Return the [x, y] coordinate for the center point of the cell that contains the specified text.  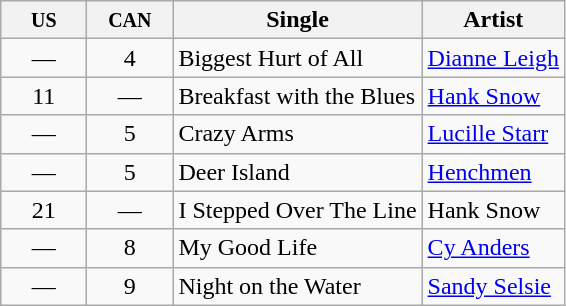
Biggest Hurt of All [298, 58]
4 [130, 58]
Henchmen [493, 172]
Lucille Starr [493, 134]
Breakfast with the Blues [298, 96]
My Good Life [298, 248]
Artist [493, 20]
21 [44, 210]
US [44, 20]
CAN [130, 20]
11 [44, 96]
Deer Island [298, 172]
I Stepped Over The Line [298, 210]
Sandy Selsie [493, 286]
Cy Anders [493, 248]
Single [298, 20]
Dianne Leigh [493, 58]
Crazy Arms [298, 134]
8 [130, 248]
9 [130, 286]
Night on the Water [298, 286]
